Capture the cell that displays the provided text and extract its (X, Y) central coordinate. 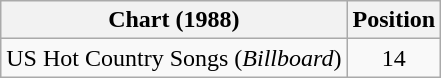
Chart (1988) (174, 20)
US Hot Country Songs (Billboard) (174, 58)
14 (394, 58)
Position (394, 20)
